Identify which cell holds the provided text, then report its [X, Y] central coordinate. 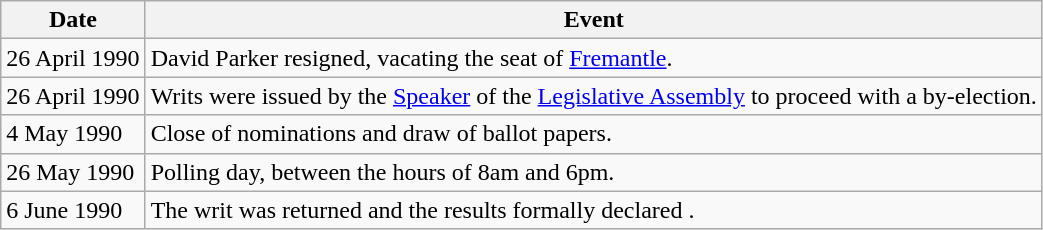
Event [594, 20]
26 May 1990 [73, 172]
Polling day, between the hours of 8am and 6pm. [594, 172]
Writs were issued by the Speaker of the Legislative Assembly to proceed with a by-election. [594, 96]
4 May 1990 [73, 134]
David Parker resigned, vacating the seat of Fremantle. [594, 58]
Close of nominations and draw of ballot papers. [594, 134]
6 June 1990 [73, 210]
The writ was returned and the results formally declared . [594, 210]
Date [73, 20]
